Return the [x, y] coordinate for the center point of the cell that contains the specified text.  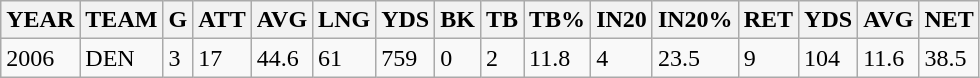
61 [344, 58]
TB [502, 20]
2 [502, 58]
11.8 [558, 58]
IN20 [622, 20]
ATT [222, 20]
44.6 [282, 58]
TEAM [122, 20]
YEAR [40, 20]
11.6 [888, 58]
759 [406, 58]
2006 [40, 58]
104 [828, 58]
RET [768, 20]
G [178, 20]
3 [178, 58]
NET [949, 20]
LNG [344, 20]
IN20% [695, 20]
0 [458, 58]
17 [222, 58]
BK [458, 20]
4 [622, 58]
TB% [558, 20]
9 [768, 58]
23.5 [695, 58]
38.5 [949, 58]
DEN [122, 58]
